Detect which cell encompasses the target text, then output its (x, y) center coordinate. 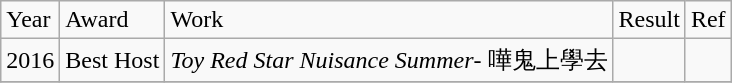
2016 (30, 60)
Best Host (112, 60)
Work (389, 20)
Award (112, 20)
Toy Red Star Nuisance Summer- 嘩鬼上學去 (389, 60)
Result (649, 20)
Ref (708, 20)
Year (30, 20)
